Identify which cell holds the provided text, then report its (X, Y) central coordinate. 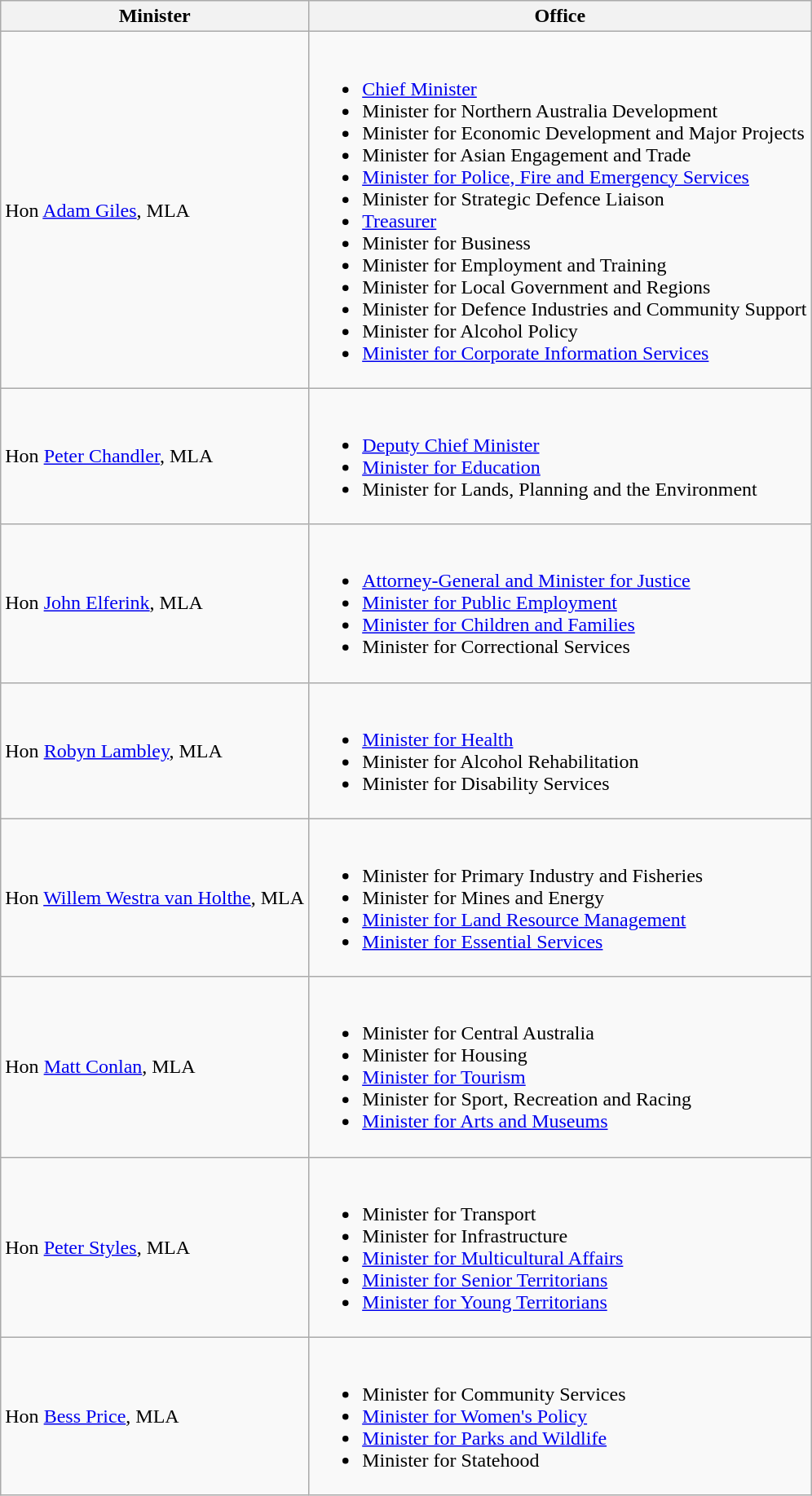
Hon Matt Conlan, MLA (155, 1066)
Minister (155, 16)
Minister for Primary Industry and FisheriesMinister for Mines and EnergyMinister for Land Resource ManagementMinister for Essential Services (560, 898)
Minister for Central AustraliaMinister for HousingMinister for TourismMinister for Sport, Recreation and RacingMinister for Arts and Museums (560, 1066)
Minister for HealthMinister for Alcohol RehabilitationMinister for Disability Services (560, 750)
Hon Bess Price, MLA (155, 1416)
Hon John Elferink, MLA (155, 603)
Hon Robyn Lambley, MLA (155, 750)
Hon Peter Styles, MLA (155, 1247)
Office (560, 16)
Minister for Community ServicesMinister for Women's PolicyMinister for Parks and WildlifeMinister for Statehood (560, 1416)
Attorney-General and Minister for JusticeMinister for Public EmploymentMinister for Children and FamiliesMinister for Correctional Services (560, 603)
Hon Willem Westra van Holthe, MLA (155, 898)
Deputy Chief MinisterMinister for EducationMinister for Lands, Planning and the Environment (560, 457)
Hon Peter Chandler, MLA (155, 457)
Minister for TransportMinister for InfrastructureMinister for Multicultural AffairsMinister for Senior TerritoriansMinister for Young Territorians (560, 1247)
Hon Adam Giles, MLA (155, 210)
